For the text-containing cell, return its midpoint in (X, Y) coordinate format. 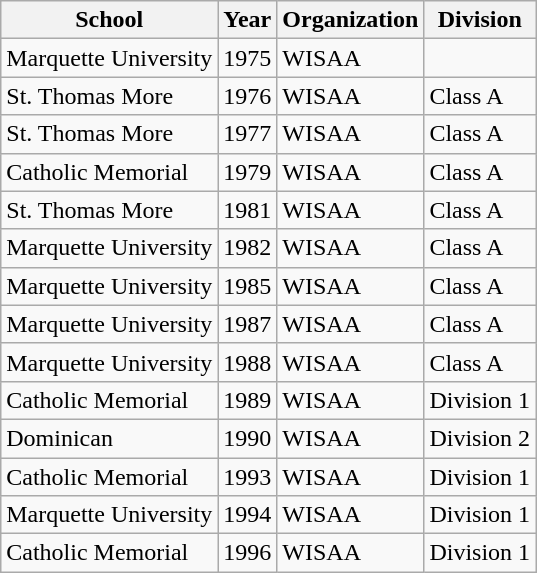
1990 (248, 438)
1979 (248, 172)
1988 (248, 362)
1981 (248, 210)
1987 (248, 324)
1993 (248, 477)
School (110, 20)
1994 (248, 515)
1985 (248, 286)
Division (480, 20)
Division 2 (480, 438)
1996 (248, 553)
Organization (350, 20)
Dominican (110, 438)
1976 (248, 96)
1977 (248, 134)
Year (248, 20)
1975 (248, 58)
1989 (248, 400)
1982 (248, 248)
